Determine the [x, y] coordinate at the center of the cell enclosing the given text.  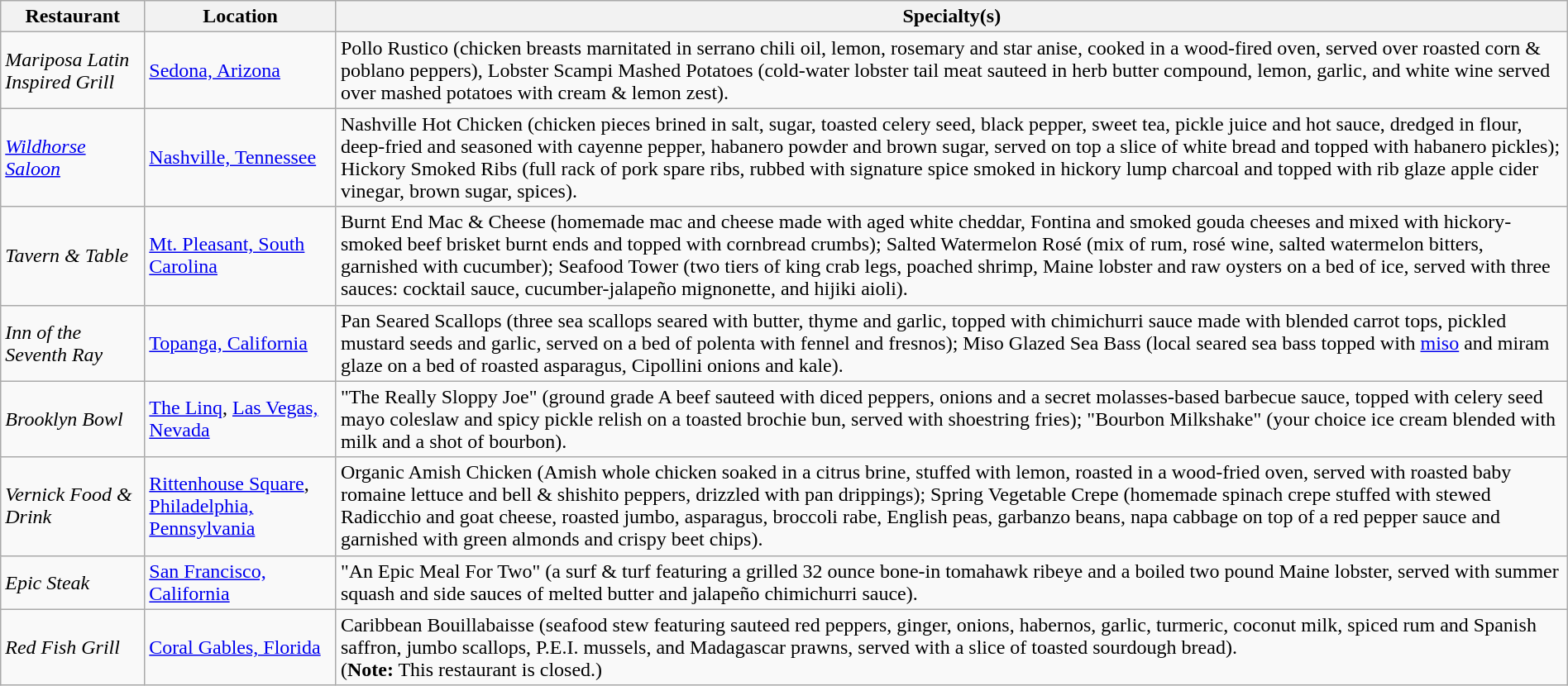
Tavern & Table [73, 256]
The Linq, Las Vegas, Nevada [241, 419]
Location [241, 17]
Inn of the Seventh Ray [73, 343]
Coral Gables, Florida [241, 647]
Mariposa Latin Inspired Grill [73, 70]
Specialty(s) [951, 17]
Wildhorse Saloon [73, 157]
Topanga, California [241, 343]
Nashville, Tennessee [241, 157]
Mt. Pleasant, South Carolina [241, 256]
Epic Steak [73, 582]
Red Fish Grill [73, 647]
Sedona, Arizona [241, 70]
Vernick Food & Drink [73, 506]
San Francisco, California [241, 582]
Rittenhouse Square, Philadelphia, Pennsylvania [241, 506]
Restaurant [73, 17]
Brooklyn Bowl [73, 419]
